Detect which cell encompasses the target text, then output its (x, y) center coordinate. 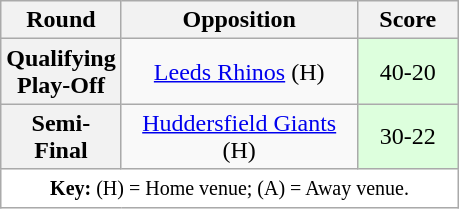
30-22 (408, 136)
40-20 (408, 72)
Leeds Rhinos (H) (239, 72)
Qualifying Play-Off (61, 72)
Key: (H) = Home venue; (A) = Away venue. (230, 188)
Semi-Final (61, 136)
Opposition (239, 20)
Round (61, 20)
Huddersfield Giants (H) (239, 136)
Score (408, 20)
